Find where the given text appears and provide that cell's center as [X, Y] coordinate. 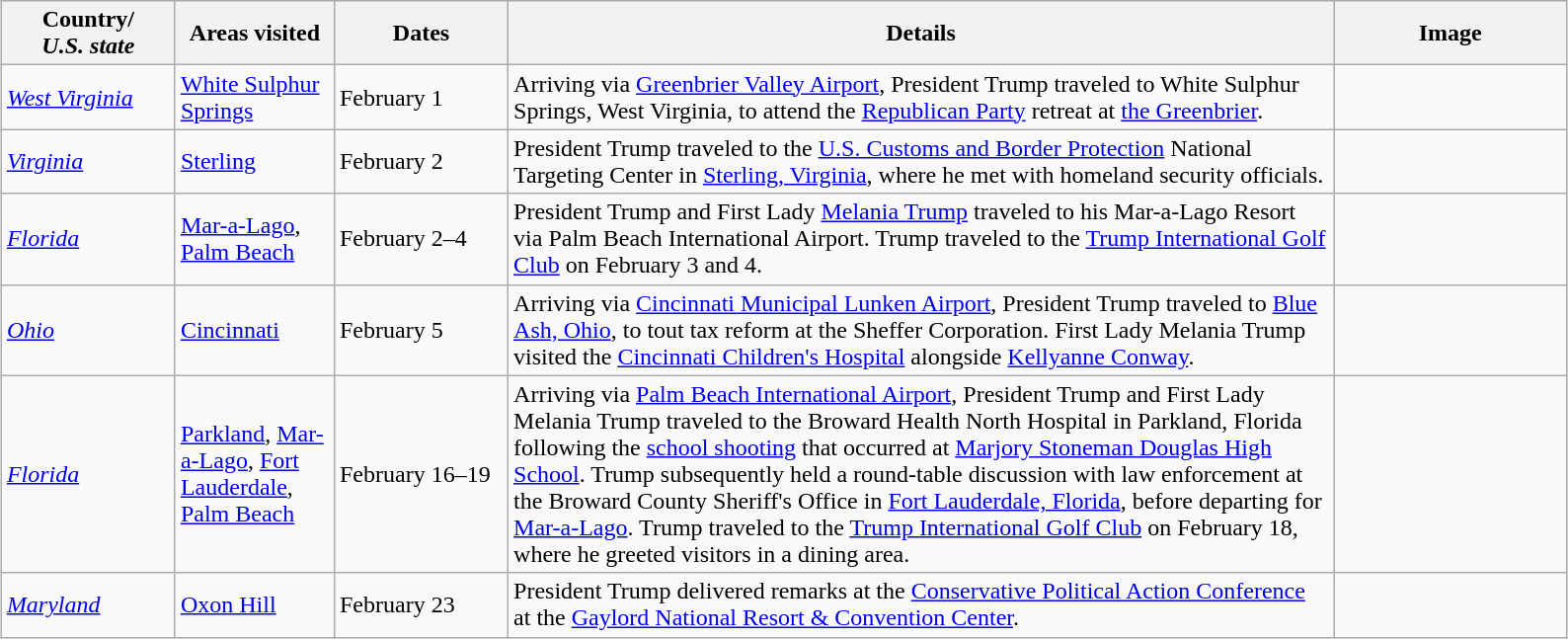
Oxon Hill [255, 604]
February 16–19 [421, 474]
Maryland [88, 604]
February 5 [421, 330]
February 2–4 [421, 239]
Sterling [255, 162]
Image [1450, 34]
West Virginia [88, 97]
February 1 [421, 97]
Areas visited [255, 34]
Parkland, Mar-a-Lago, Fort Lauderdale, Palm Beach [255, 474]
Details [921, 34]
Ohio [88, 330]
White Sulphur Springs [255, 97]
President Trump delivered remarks at the Conservative Political Action Conference at the Gaylord National Resort & Convention Center. [921, 604]
Cincinnati [255, 330]
Dates [421, 34]
Virginia [88, 162]
February 2 [421, 162]
February 23 [421, 604]
Country/U.S. state [88, 34]
Mar-a-Lago, Palm Beach [255, 239]
